Identify which cell holds the provided text, then report its [x, y] central coordinate. 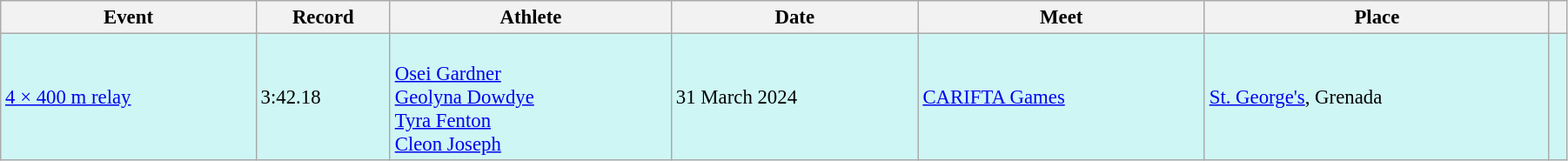
31 March 2024 [795, 97]
Meet [1062, 17]
Osei GardnerGeolyna DowdyeTyra FentonCleon Joseph [531, 97]
Place [1377, 17]
Event [129, 17]
Record [323, 17]
Athlete [531, 17]
St. George's, Grenada [1377, 97]
3:42.18 [323, 97]
4 × 400 m relay [129, 97]
Date [795, 17]
CARIFTA Games [1062, 97]
